Capture the cell that displays the provided text and extract its [x, y] central coordinate. 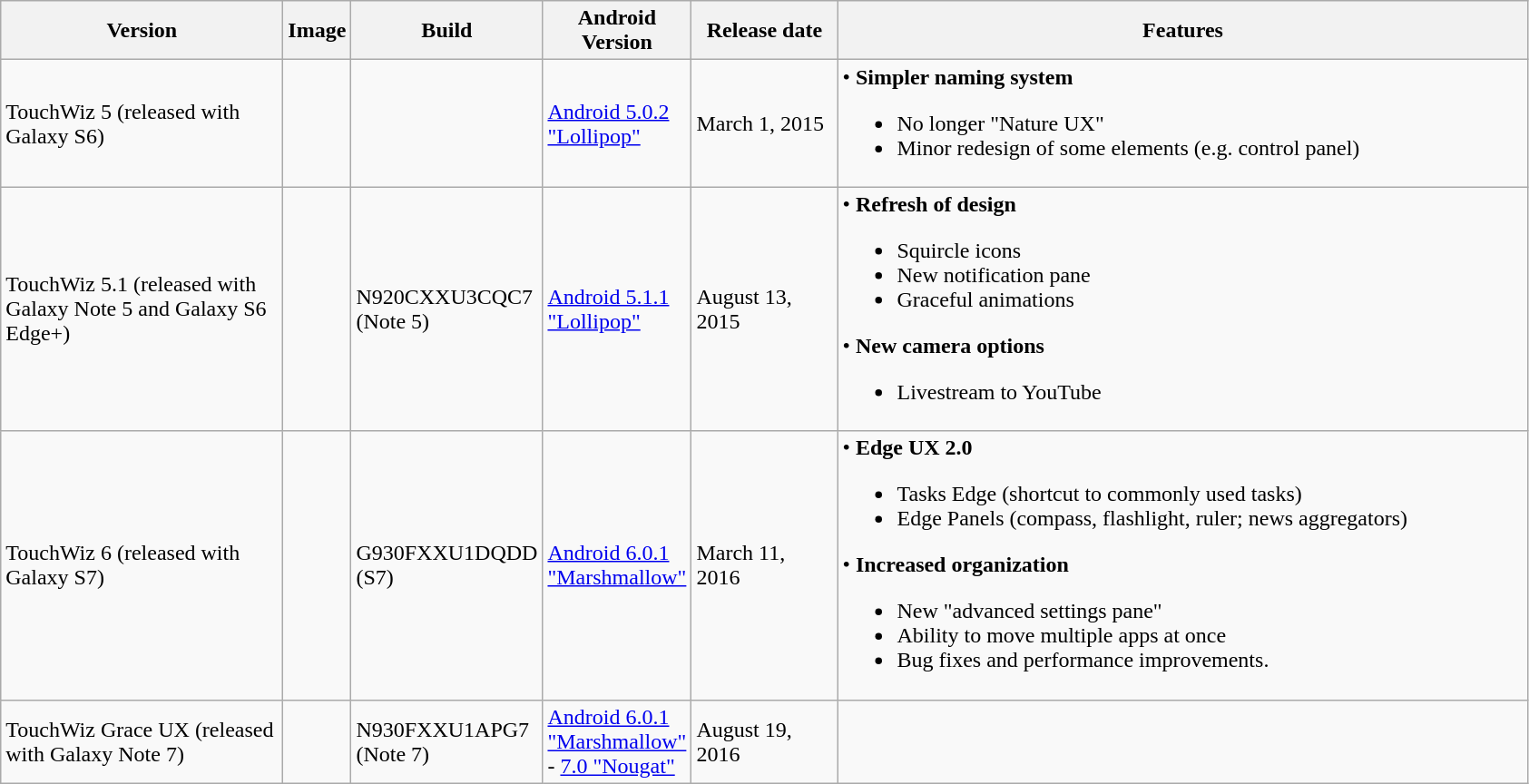
• Simpler naming systemNo longer "Nature UX"Minor redesign of some elements (e.g. control panel) [1183, 123]
Android 6.0.1 "Marshmallow" [617, 565]
Release date [764, 31]
N920CXXU3CQC7 (Note 5) [446, 309]
August 19, 2016 [764, 741]
TouchWiz 5 (released with Galaxy S6) [142, 123]
Android 6.0.1 "Marshmallow" - 7.0 "Nougat" [617, 741]
Android 5.0.2 "Lollipop" [617, 123]
August 13, 2015 [764, 309]
Features [1183, 31]
Android 5.1.1 "Lollipop" [617, 309]
Image [318, 31]
March 11, 2016 [764, 565]
• Refresh of designSquircle iconsNew notification paneGraceful animations• New camera optionsLivestream to YouTube [1183, 309]
Build [446, 31]
G930FXXU1DQDD (S7) [446, 565]
TouchWiz Grace UX (released with Galaxy Note 7) [142, 741]
Android Version [617, 31]
TouchWiz 6 (released with Galaxy S7) [142, 565]
TouchWiz 5.1 (released with Galaxy Note 5 and Galaxy S6 Edge+) [142, 309]
Version [142, 31]
March 1, 2015 [764, 123]
N930FXXU1APG7 (Note 7) [446, 741]
